Output the [x, y] coordinate of the center of the cell containing the given text.  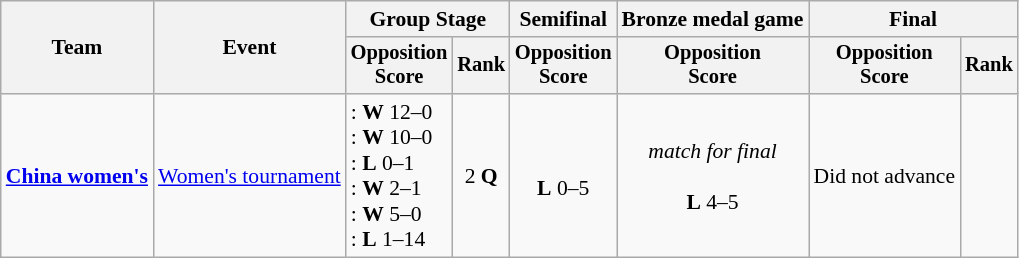
Final [912, 19]
Women's tournament [250, 176]
match for finalL 4–5 [713, 176]
: W 12–0: W 10–0: L 0–1: W 2–1: W 5–0: L 1–14 [400, 176]
Semifinal [564, 19]
L 0–5 [564, 176]
Did not advance [884, 176]
Team [77, 48]
Group Stage [428, 19]
Bronze medal game [713, 19]
2 Q [481, 176]
Event [250, 48]
China women's [77, 176]
